Extract the [X, Y] coordinate from the center of the cell holding the provided text.  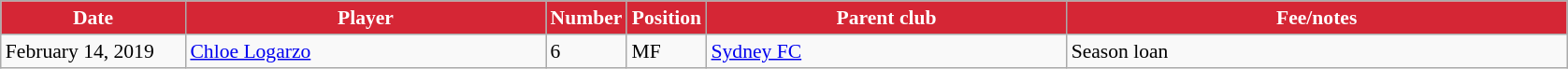
Parent club [886, 18]
Player [365, 18]
Chloe Logarzo [365, 51]
Date [94, 18]
Number [587, 18]
Sydney FC [886, 51]
MF [666, 51]
Fee/notes [1316, 18]
February 14, 2019 [94, 51]
Season loan [1316, 51]
Position [666, 18]
6 [587, 51]
